Detect which cell encompasses the target text, then output its [x, y] center coordinate. 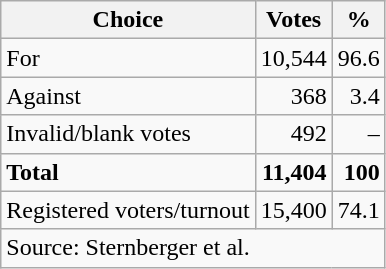
% [358, 20]
10,544 [294, 58]
Source: Sternberger et al. [193, 248]
Invalid/blank votes [128, 134]
492 [294, 134]
11,404 [294, 172]
Votes [294, 20]
3.4 [358, 96]
Choice [128, 20]
15,400 [294, 210]
For [128, 58]
368 [294, 96]
100 [358, 172]
Total [128, 172]
96.6 [358, 58]
Against [128, 96]
74.1 [358, 210]
– [358, 134]
Registered voters/turnout [128, 210]
